Search for the cell housing the specified text and yield its (x, y) center coordinate. 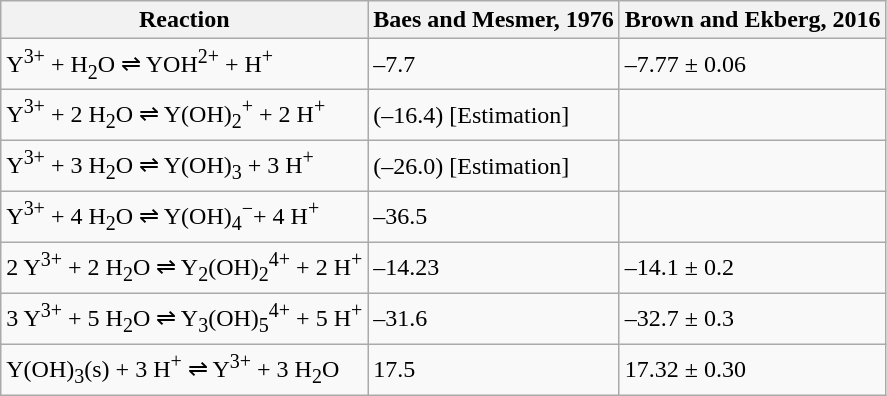
–7.7 (494, 64)
Y3+ + 3 H2O ⇌ Y(OH)3 + 3 H+ (184, 166)
Y3+ + H2O ⇌ YOH2+ + H+ (184, 64)
–7.77 ± 0.06 (752, 64)
3 Y3+ + 5 H2O ⇌ Y3(OH)54+ + 5 H+ (184, 318)
Baes and Mesmer, 1976 (494, 20)
–14.1 ± 0.2 (752, 268)
(–16.4) [Estimation] (494, 116)
2 Y3+ + 2 H2O ⇌ Y2(OH)24+ + 2 H+ (184, 268)
Y(OH)3(s) + 3 H+ ⇌ Y3+ + 3 H2O (184, 370)
Reaction (184, 20)
–36.5 (494, 216)
–14.23 (494, 268)
17.5 (494, 370)
Y3+ + 2 H2O ⇌ Y(OH)2+ + 2 H+ (184, 116)
Y3+ + 4 H2O ⇌ Y(OH)4−+ 4 H+ (184, 216)
–32.7 ± 0.3 (752, 318)
–31.6 (494, 318)
(–26.0) [Estimation] (494, 166)
Brown and Ekberg, 2016 (752, 20)
17.32 ± 0.30 (752, 370)
